Extract the [X, Y] coordinate from the center of the cell holding the provided text.  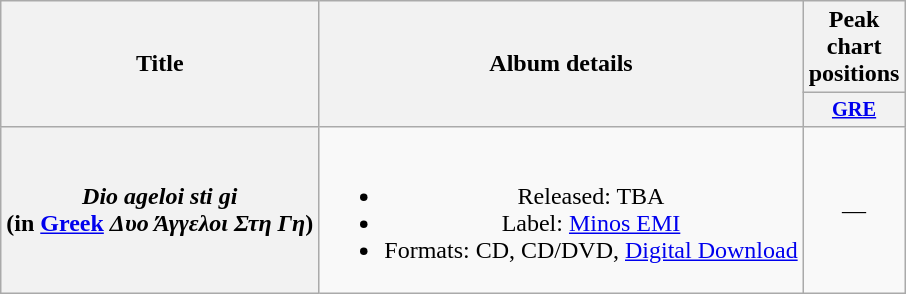
Dio ageloi sti gi(in Greek Δυο Άγγελοι Στη Γη) [160, 210]
Album details [561, 64]
Title [160, 64]
Released: TBALabel: Minos EMIFormats: CD, CD/DVD, Digital Download [561, 210]
GRE [854, 110]
— [854, 210]
Peak chart positions [854, 47]
